For the text-containing cell, return its midpoint in (X, Y) coordinate format. 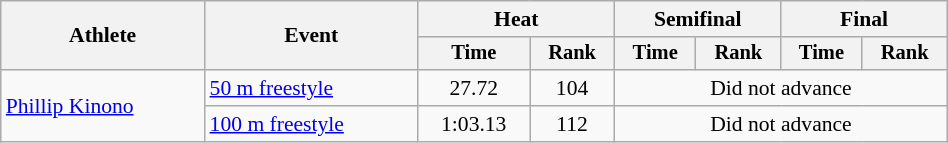
Phillip Kinono (103, 106)
50 m freestyle (312, 88)
Event (312, 36)
104 (572, 88)
Final (864, 19)
Semifinal (698, 19)
Heat (516, 19)
Athlete (103, 36)
112 (572, 124)
27.72 (474, 88)
100 m freestyle (312, 124)
1:03.13 (474, 124)
